Provide the [x, y] coordinate of the cell's center where the given text is located.  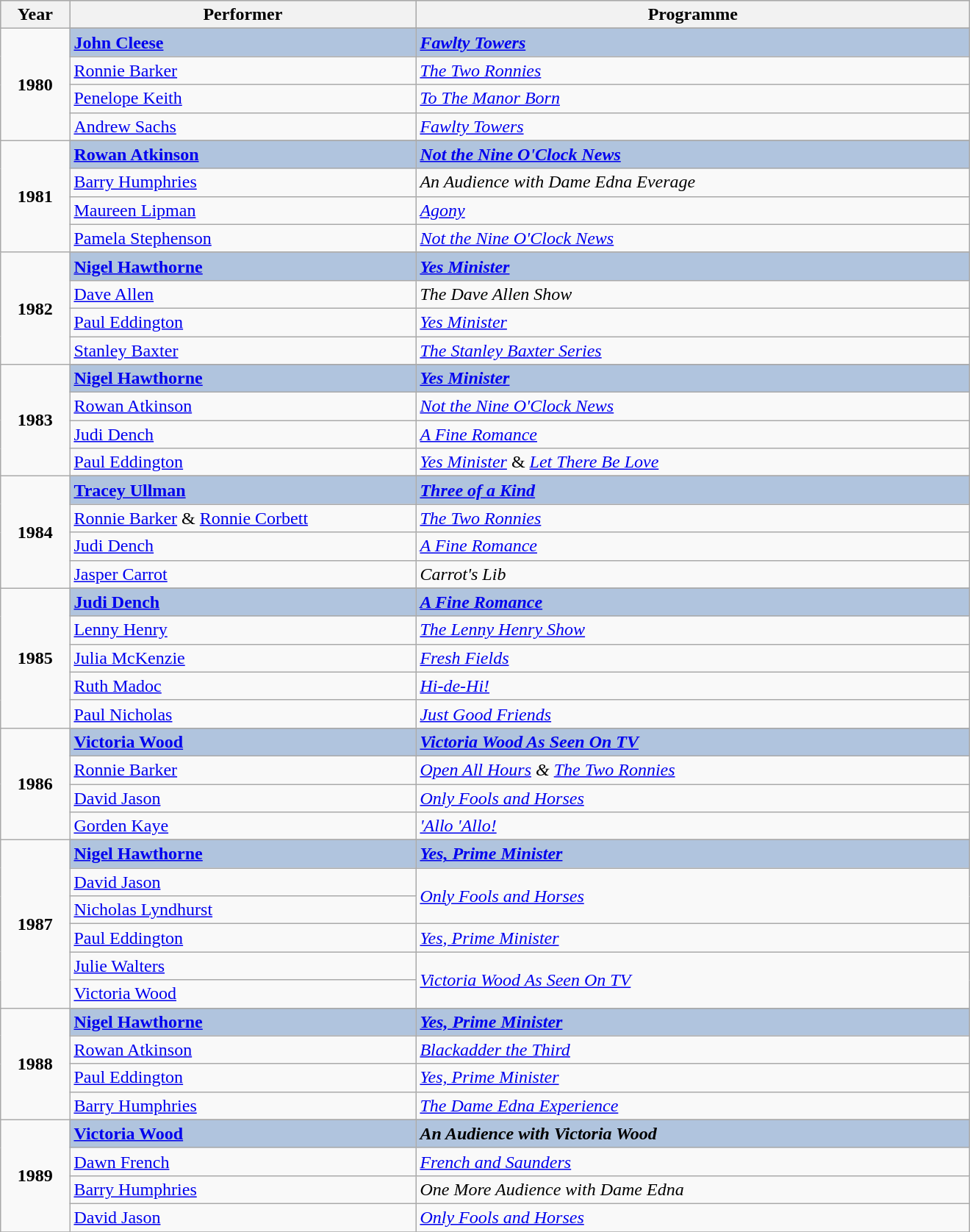
1980 [35, 85]
The Dame Edna Experience [693, 1106]
Performer [242, 15]
'Allo 'Allo! [693, 826]
1982 [35, 308]
1987 [35, 924]
Andrew Sachs [242, 126]
Stanley Baxter [242, 351]
An Audience with Victoria Wood [693, 1133]
Just Good Friends [693, 714]
Tracey Ullman [242, 490]
Nicholas Lyndhurst [242, 910]
Lenny Henry [242, 630]
Agony [693, 210]
To The Manor Born [693, 99]
Ronnie Barker & Ronnie Corbett [242, 518]
Three of a Kind [693, 490]
Dawn French [242, 1161]
An Audience with Dame Edna Everage [693, 182]
The Lenny Henry Show [693, 630]
1983 [35, 420]
Penelope Keith [242, 99]
1984 [35, 532]
Maureen Lipman [242, 210]
1989 [35, 1175]
Hi-de-Hi! [693, 686]
Programme [693, 15]
Pamela Stephenson [242, 238]
Fresh Fields [693, 658]
The Stanley Baxter Series [693, 351]
Dave Allen [242, 294]
Year [35, 15]
Open All Hours & The Two Ronnies [693, 770]
Julia McKenzie [242, 658]
Yes Minister & Let There Be Love [693, 462]
Carrot's Lib [693, 574]
Blackadder the Third [693, 1050]
John Cleese [242, 43]
One More Audience with Dame Edna [693, 1189]
1988 [35, 1064]
French and Saunders [693, 1161]
1985 [35, 658]
Paul Nicholas [242, 714]
Julie Walters [242, 966]
1986 [35, 784]
1981 [35, 196]
Gorden Kaye [242, 826]
The Dave Allen Show [693, 294]
Jasper Carrot [242, 574]
Ruth Madoc [242, 686]
